Capture the cell that displays the provided text and extract its [X, Y] central coordinate. 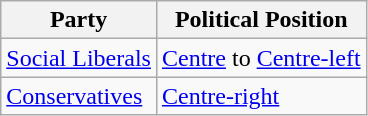
Conservatives [79, 96]
Party [79, 20]
Political Position [261, 20]
Social Liberals [79, 58]
Centre-right [261, 96]
Centre to Centre-left [261, 58]
